Locate the cell with the specified text and output its [X, Y] center coordinate. 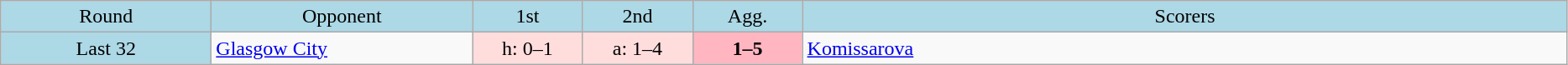
1st [527, 17]
Agg. [747, 17]
1–5 [747, 48]
a: 1–4 [638, 48]
h: 0–1 [527, 48]
Komissarova [1185, 48]
2nd [638, 17]
Last 32 [106, 48]
Round [106, 17]
Opponent [342, 17]
Glasgow City [342, 48]
Scorers [1185, 17]
